Capture the cell that displays the provided text and extract its (X, Y) central coordinate. 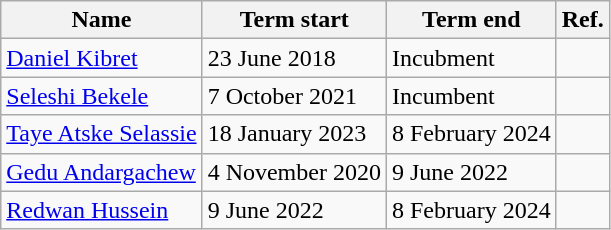
7 October 2021 (294, 96)
4 November 2020 (294, 172)
Term end (471, 20)
Term start (294, 20)
Name (102, 20)
Incumbent (471, 96)
23 June 2018 (294, 58)
18 January 2023 (294, 134)
Incubment (471, 58)
Taye Atske Selassie (102, 134)
Ref. (582, 20)
Redwan Hussein (102, 210)
Daniel Kibret (102, 58)
Gedu Andargachew (102, 172)
Seleshi Bekele (102, 96)
